Extract the [X, Y] coordinate from the center of the cell holding the provided text.  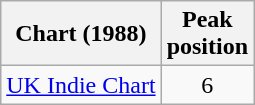
UK Indie Chart [81, 85]
6 [207, 85]
Chart (1988) [81, 34]
Peakposition [207, 34]
